Identify which cell holds the provided text, then report its (x, y) central coordinate. 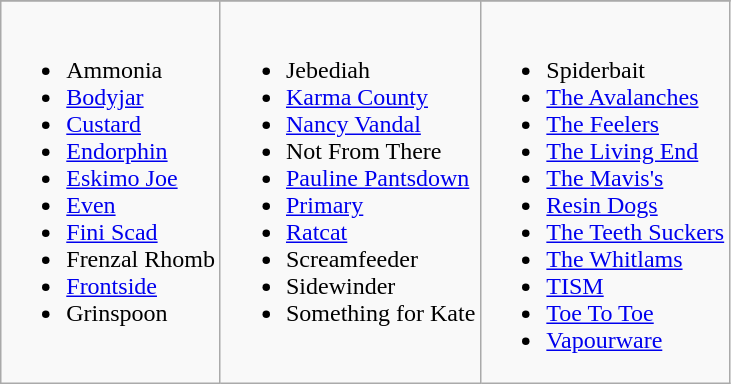
AmmoniaBodyjarCustardEndorphinEskimo JoeEvenFini ScadFrenzal RhombFrontsideGrinspoon (111, 192)
SpiderbaitThe AvalanchesThe FeelersThe Living EndThe Mavis'sResin DogsThe Teeth SuckersThe WhitlamsTISMToe To ToeVapourware (606, 192)
JebediahKarma CountyNancy VandalNot From TherePauline PantsdownPrimaryRatcatScreamfeederSidewinderSomething for Kate (350, 192)
